Find where the given text appears and provide that cell's center as [x, y] coordinate. 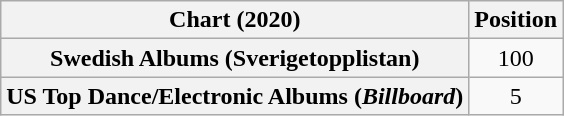
100 [516, 58]
Position [516, 20]
5 [516, 96]
US Top Dance/Electronic Albums (Billboard) [235, 96]
Swedish Albums (Sverigetopplistan) [235, 58]
Chart (2020) [235, 20]
